Search for the cell housing the specified text and yield its (x, y) center coordinate. 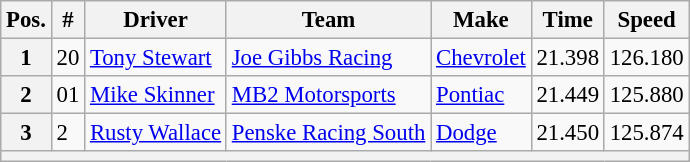
Pontiac (481, 95)
Rusty Wallace (156, 133)
3 (26, 133)
Joe Gibbs Racing (328, 58)
21.449 (568, 95)
Speed (646, 20)
Pos. (26, 20)
Tony Stewart (156, 58)
21.450 (568, 133)
Penske Racing South (328, 133)
Make (481, 20)
Dodge (481, 133)
125.880 (646, 95)
Time (568, 20)
# (68, 20)
125.874 (646, 133)
01 (68, 95)
21.398 (568, 58)
Chevrolet (481, 58)
Driver (156, 20)
Team (328, 20)
1 (26, 58)
Mike Skinner (156, 95)
126.180 (646, 58)
MB2 Motorsports (328, 95)
20 (68, 58)
